Search for the cell housing the specified text and yield its [x, y] center coordinate. 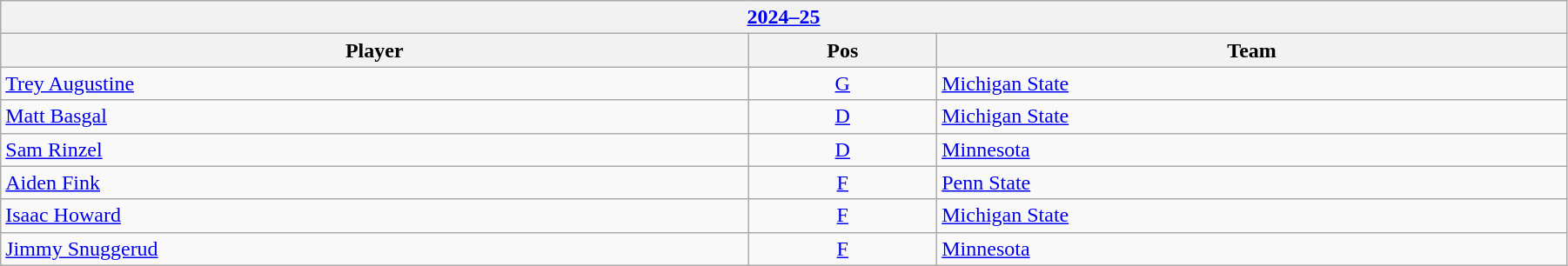
Trey Augustine [374, 83]
G [842, 83]
Sam Rinzel [374, 150]
Penn State [1252, 183]
Pos [842, 50]
Player [374, 50]
Aiden Fink [374, 183]
Matt Basgal [374, 116]
Team [1252, 50]
Isaac Howard [374, 216]
Jimmy Snuggerud [374, 249]
2024–25 [784, 17]
